Output the (x, y) coordinate of the center of the cell containing the given text.  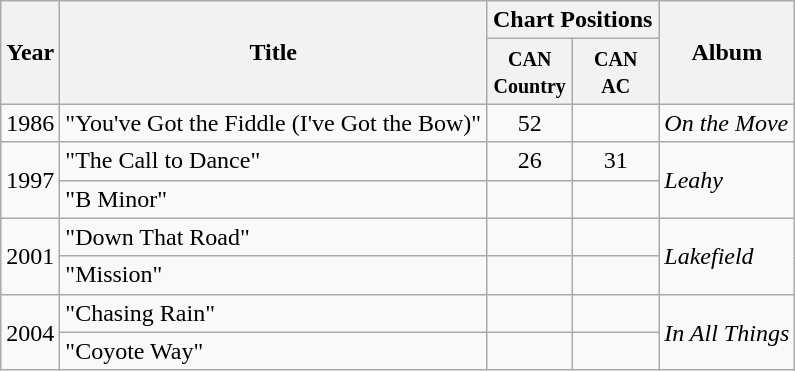
"B Minor" (274, 199)
"Chasing Rain" (274, 313)
Year (30, 52)
26 (530, 161)
In All Things (727, 332)
"Down That Road" (274, 237)
CAN AC (616, 72)
1986 (30, 123)
"Coyote Way" (274, 351)
Leahy (727, 180)
31 (616, 161)
CAN Country (530, 72)
On the Move (727, 123)
1997 (30, 180)
Lakefield (727, 256)
"The Call to Dance" (274, 161)
2004 (30, 332)
Chart Positions (573, 20)
Title (274, 52)
52 (530, 123)
"Mission" (274, 275)
Album (727, 52)
"You've Got the Fiddle (I've Got the Bow)" (274, 123)
2001 (30, 256)
